Return the [x, y] coordinate for the center point of the cell that contains the specified text.  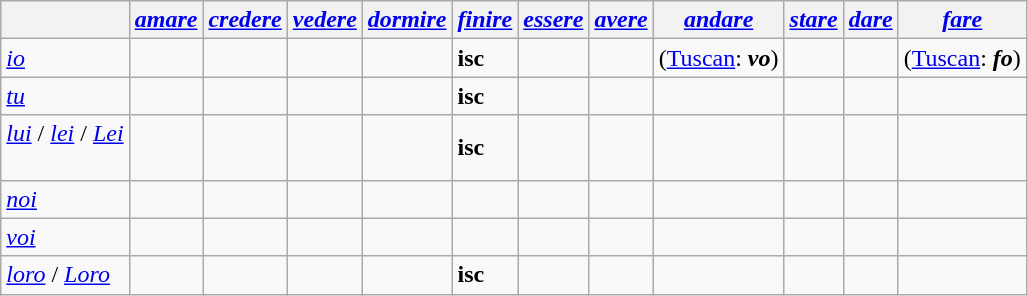
(Tuscan: vo) [718, 58]
fare [962, 20]
voi [65, 237]
avere [621, 20]
loro / Loro [65, 275]
essere [554, 20]
lui / lei / Lei [65, 148]
credere [245, 20]
tu [65, 96]
dare [870, 20]
io [65, 58]
dormire [407, 20]
amare [166, 20]
finire [485, 20]
andare [718, 20]
stare [814, 20]
noi [65, 199]
vedere [324, 20]
(Tuscan: fo) [962, 58]
